From the cell containing the given text, extract its center point as [x, y] coordinate. 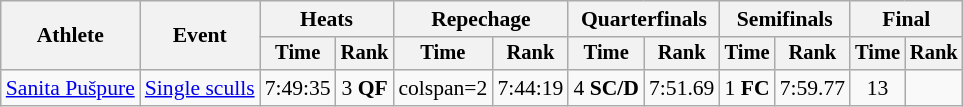
Repechage [480, 19]
7:49:35 [298, 88]
Heats [327, 19]
3 QF [365, 88]
7:44:19 [530, 88]
Final [906, 19]
colspan=2 [442, 88]
Quarterfinals [644, 19]
Event [200, 36]
4 SC/D [606, 88]
13 [878, 88]
Athlete [70, 36]
1 FC [746, 88]
Single sculls [200, 88]
7:51.69 [682, 88]
Semifinals [784, 19]
Sanita Pušpure [70, 88]
7:59.77 [812, 88]
